Determine the (x, y) coordinate at the center of the cell enclosing the given text.  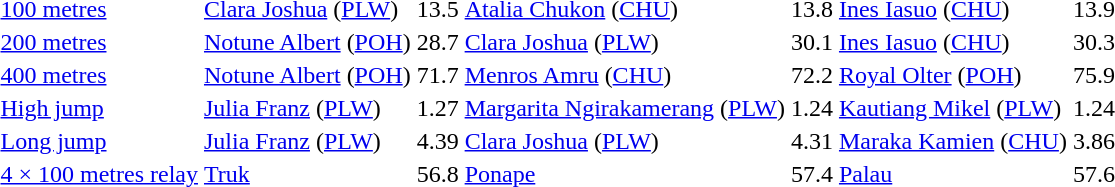
Kautiang Mikel (PLW) (952, 108)
Royal Olter (POH) (952, 75)
28.7 (438, 42)
71.7 (438, 75)
Maraka Kamien (CHU) (952, 141)
Margarita Ngirakamerang (PLW) (624, 108)
1.27 (438, 108)
1.24 (812, 108)
Ines Iasuo (CHU) (952, 42)
30.1 (812, 42)
4.39 (438, 141)
4.31 (812, 141)
Menros Amru (CHU) (624, 75)
72.2 (812, 75)
